Return (X, Y) of the center of cell containing provided text 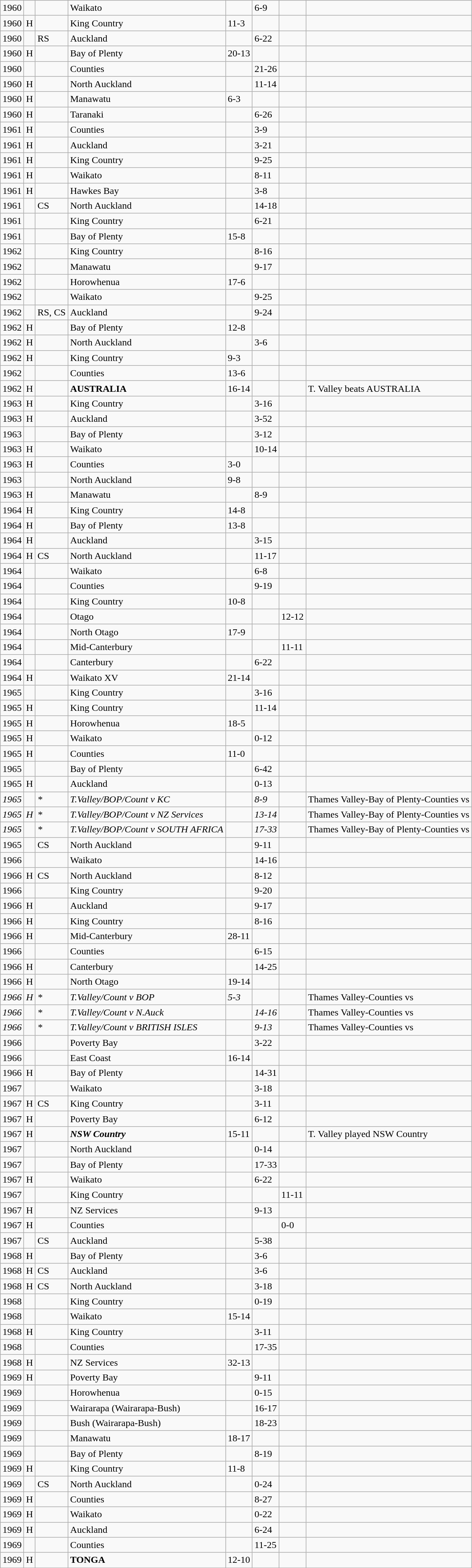
Wairarapa (Wairarapa-Bush) (147, 1408)
3-9 (265, 130)
Waikato XV (147, 678)
6-9 (265, 8)
14-31 (265, 1073)
12-8 (239, 327)
18-23 (265, 1423)
15-14 (239, 1317)
18-17 (239, 1438)
3-22 (265, 1043)
9-24 (265, 312)
11-3 (239, 23)
6-42 (265, 769)
8-19 (265, 1454)
6-24 (265, 1530)
12-10 (239, 1560)
3-21 (265, 145)
Hawkes Bay (147, 191)
T.Valley/Count v N.Auck (147, 1012)
16-17 (265, 1408)
Bush (Wairarapa-Bush) (147, 1423)
T.Valley/BOP/Count v NZ Services (147, 814)
0-15 (265, 1392)
18-5 (239, 723)
3-15 (265, 541)
T.Valley/BOP/Count v SOUTH AFRICA (147, 830)
10-8 (239, 601)
17-6 (239, 282)
3-52 (265, 419)
Taranaki (147, 114)
19-14 (239, 982)
14-8 (239, 510)
T.Valley/Count v BOP (147, 997)
8-12 (265, 875)
0-0 (293, 1225)
6-12 (265, 1119)
6-26 (265, 114)
32-13 (239, 1362)
10-14 (265, 449)
8-27 (265, 1499)
15-8 (239, 236)
3-8 (265, 191)
9-19 (265, 586)
T.Valley/Count v BRITISH ISLES (147, 1027)
3-0 (239, 465)
TONGA (147, 1560)
5-3 (239, 997)
9-8 (239, 480)
T. Valley beats AUSTRALIA (388, 388)
3-12 (265, 434)
0-22 (265, 1514)
9-3 (239, 358)
RS (52, 38)
0-13 (265, 784)
12-12 (293, 616)
14-18 (265, 206)
AUSTRALIA (147, 388)
East Coast (147, 1058)
5-38 (265, 1241)
17-9 (239, 632)
8-11 (265, 175)
13-6 (239, 373)
15-11 (239, 1134)
13-14 (265, 814)
0-19 (265, 1301)
11-17 (265, 556)
21-14 (239, 678)
20-13 (239, 54)
0-14 (265, 1149)
11-25 (265, 1545)
9-20 (265, 890)
6-15 (265, 952)
17-35 (265, 1347)
0-24 (265, 1484)
14-25 (265, 967)
6-8 (265, 571)
0-12 (265, 738)
NSW Country (147, 1134)
11-0 (239, 754)
21-26 (265, 69)
T. Valley played NSW Country (388, 1134)
T.Valley/BOP/Count v KC (147, 799)
6-21 (265, 221)
13-8 (239, 525)
28-11 (239, 936)
11-8 (239, 1469)
Otago (147, 616)
RS, CS (52, 312)
6-3 (239, 99)
